Determine the [x, y] coordinate at the center of the cell enclosing the given text.  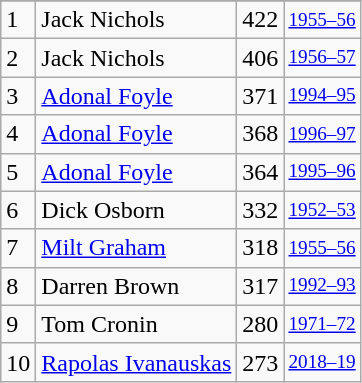
332 [260, 210]
3 [18, 96]
406 [260, 58]
7 [18, 248]
280 [260, 324]
2018–19 [322, 362]
5 [18, 172]
1994–95 [322, 96]
6 [18, 210]
318 [260, 248]
4 [18, 134]
10 [18, 362]
1952–53 [322, 210]
Rapolas Ivanauskas [136, 362]
9 [18, 324]
8 [18, 286]
Milt Graham [136, 248]
1971–72 [322, 324]
Darren Brown [136, 286]
1996–97 [322, 134]
Tom Cronin [136, 324]
1956–57 [322, 58]
364 [260, 172]
368 [260, 134]
1995–96 [322, 172]
2 [18, 58]
1992–93 [322, 286]
Dick Osborn [136, 210]
422 [260, 20]
1 [18, 20]
273 [260, 362]
371 [260, 96]
317 [260, 286]
